From the cell containing the given text, extract its center point as (X, Y) coordinate. 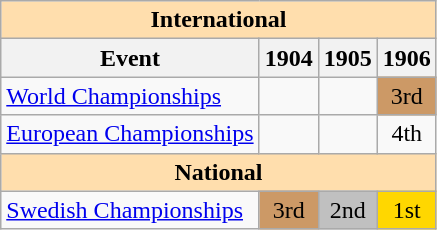
European Championships (130, 134)
International (219, 20)
2nd (348, 210)
Event (130, 58)
Swedish Championships (130, 210)
4th (406, 134)
1906 (406, 58)
1st (406, 210)
1904 (288, 58)
National (219, 172)
1905 (348, 58)
World Championships (130, 96)
